Find where the given text appears and provide that cell's center as [x, y] coordinate. 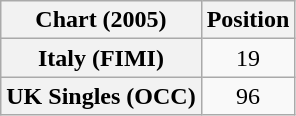
19 [248, 58]
Italy (FIMI) [101, 58]
UK Singles (OCC) [101, 96]
Position [248, 20]
Chart (2005) [101, 20]
96 [248, 96]
